Return (x, y) of the center of cell containing provided text 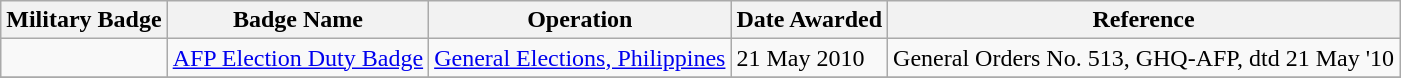
21 May 2010 (810, 58)
Reference (1144, 20)
General Elections, Philippines (580, 58)
Date Awarded (810, 20)
Operation (580, 20)
Military Badge (84, 20)
AFP Election Duty Badge (298, 58)
Badge Name (298, 20)
General Orders No. 513, GHQ-AFP, dtd 21 May '10 (1144, 58)
